Provide the (x, y) coordinate of the cell's center where the given text is located.  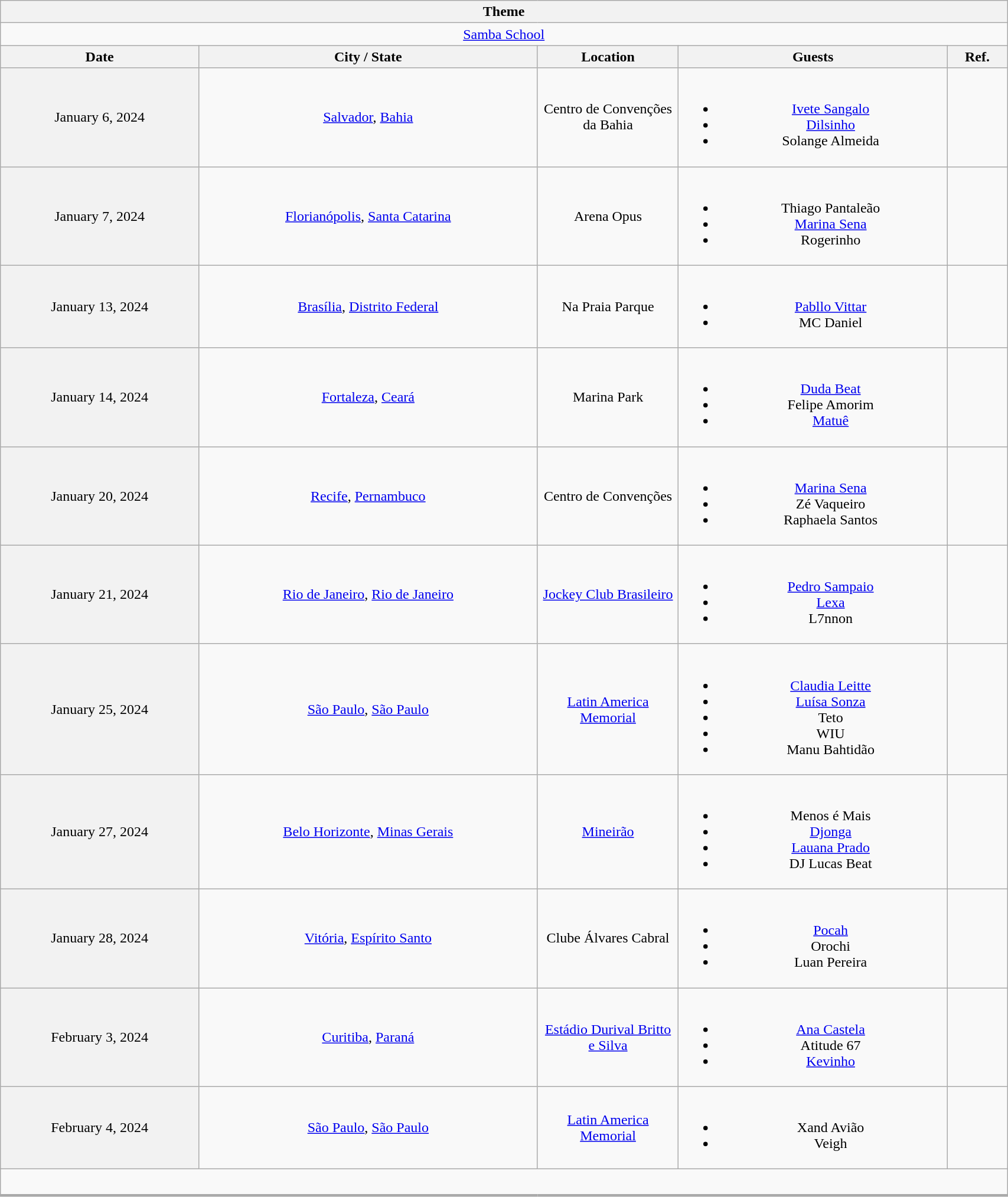
January 21, 2024 (100, 594)
Mineirão (608, 831)
Clube Álvares Cabral (608, 938)
Centro de Convenções da Bahia (608, 117)
Florianópolis, Santa Catarina (368, 216)
PocahOrochiLuan Pereira (813, 938)
Theme (504, 12)
Date (100, 57)
Jockey Club Brasileiro (608, 594)
Arena Opus (608, 216)
Menos é MaisDjongaLauana PradoDJ Lucas Beat (813, 831)
Marina SenaZé VaqueiroRaphaela Santos (813, 496)
City / State (368, 57)
Samba School (504, 34)
Salvador, Bahia (368, 117)
January 13, 2024 (100, 306)
Marina Park (608, 397)
Recife, Pernambuco (368, 496)
January 28, 2024 (100, 938)
Estádio Durival Britto e Silva (608, 1037)
Centro de Convenções (608, 496)
Vitória, Espírito Santo (368, 938)
Thiago PantaleãoMarina SenaRogerinho (813, 216)
Fortaleza, Ceará (368, 397)
Ref. (977, 57)
Curitiba, Paraná (368, 1037)
Belo Horizonte, Minas Gerais (368, 831)
January 7, 2024 (100, 216)
Xand AviãoVeigh (813, 1128)
Pabllo VittarMC Daniel (813, 306)
January 27, 2024 (100, 831)
Duda BeatFelipe AmorimMatuê (813, 397)
January 25, 2024 (100, 709)
January 6, 2024 (100, 117)
Claudia LeitteLuísa SonzaTetoWIUManu Bahtidão (813, 709)
Pedro SampaioLexaL7nnon (813, 594)
February 4, 2024 (100, 1128)
Na Praia Parque (608, 306)
January 14, 2024 (100, 397)
January 20, 2024 (100, 496)
Rio de Janeiro, Rio de Janeiro (368, 594)
Brasília, Distrito Federal (368, 306)
Ana CastelaAtitude 67Kevinho (813, 1037)
Guests (813, 57)
February 3, 2024 (100, 1037)
Location (608, 57)
Ivete SangaloDilsinhoSolange Almeida (813, 117)
